Extract the (x, y) coordinate from the center of the cell holding the provided text.  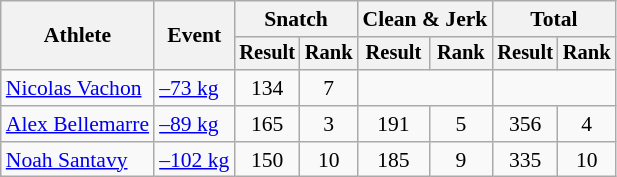
Alex Bellemarre (78, 124)
Snatch (296, 19)
Event (194, 36)
5 (460, 124)
165 (267, 124)
Nicolas Vachon (78, 88)
7 (329, 88)
Clean & Jerk (426, 19)
134 (267, 88)
356 (525, 124)
–89 kg (194, 124)
4 (587, 124)
Total (554, 19)
Athlete (78, 36)
–73 kg (194, 88)
3 (329, 124)
191 (394, 124)
